Identify which cell holds the provided text, then report its (X, Y) central coordinate. 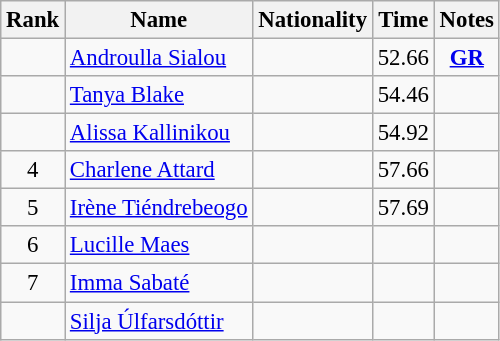
7 (33, 283)
54.46 (403, 95)
Tanya Blake (159, 95)
6 (33, 245)
Name (159, 20)
Notes (466, 20)
57.69 (403, 208)
5 (33, 208)
Irène Tiéndrebeogo (159, 208)
57.66 (403, 170)
52.66 (403, 58)
Nationality (312, 20)
Lucille Maes (159, 245)
54.92 (403, 133)
Alissa Kallinikou (159, 133)
Imma Sabaté (159, 283)
Rank (33, 20)
Time (403, 20)
Charlene Attard (159, 170)
Silja Úlfarsdóttir (159, 321)
Androulla Sialou (159, 58)
4 (33, 170)
GR (466, 58)
